Return the [x, y] coordinate for the center point of the cell that contains the specified text.  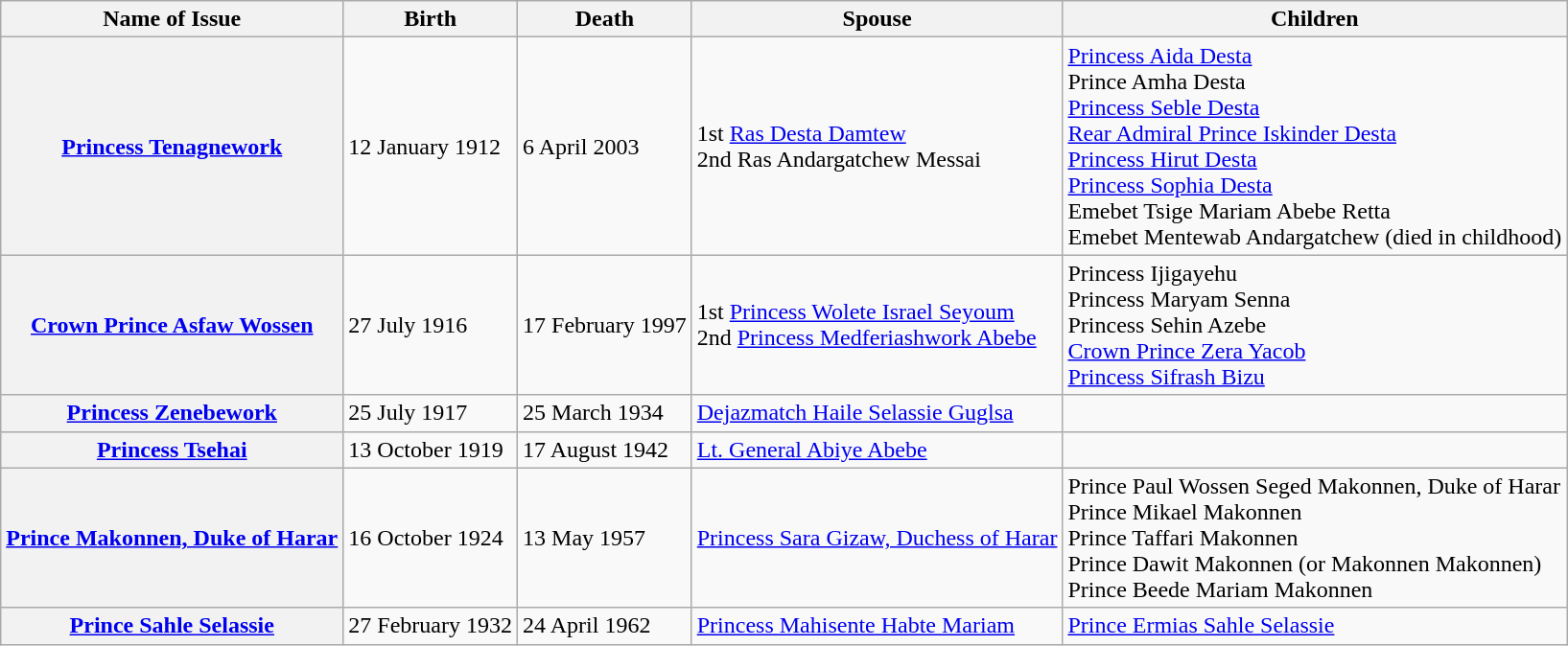
Birth [431, 19]
Crown Prince Asfaw Wossen [173, 325]
Death [605, 19]
Prince Sahle Selassie [173, 626]
Children [1315, 19]
Princess Sara Gizaw, Duchess of Harar [877, 538]
Princess IjigayehuPrincess Maryam SennaPrincess Sehin AzebeCrown Prince Zera YacobPrincess Sifrash Bizu [1315, 325]
Lt. General Abiye Abebe [877, 450]
Spouse [877, 19]
25 March 1934 [605, 413]
27 July 1916 [431, 325]
Princess Zenebework [173, 413]
1st Ras Desta Damtew2nd Ras Andargatchew Messai [877, 146]
Prince Makonnen, Duke of Harar [173, 538]
13 October 1919 [431, 450]
Princess Tenagnework [173, 146]
24 April 1962 [605, 626]
16 October 1924 [431, 538]
13 May 1957 [605, 538]
1st Princess Wolete Israel Seyoum2nd Princess Medferiashwork Abebe [877, 325]
17 February 1997 [605, 325]
12 January 1912 [431, 146]
27 February 1932 [431, 626]
Dejazmatch Haile Selassie Guglsa [877, 413]
Princess Tsehai [173, 450]
6 April 2003 [605, 146]
Prince Ermias Sahle Selassie [1315, 626]
Princess Mahisente Habte Mariam [877, 626]
Name of Issue [173, 19]
25 July 1917 [431, 413]
17 August 1942 [605, 450]
